Determine the [x, y] coordinate at the center of the cell enclosing the given text.  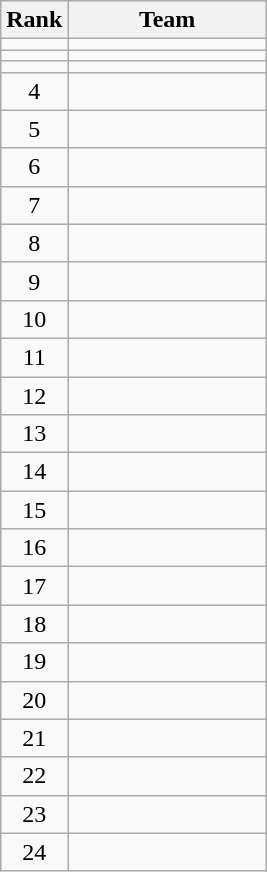
21 [34, 738]
18 [34, 624]
15 [34, 510]
17 [34, 586]
8 [34, 243]
7 [34, 205]
Team [168, 20]
11 [34, 357]
5 [34, 129]
14 [34, 472]
19 [34, 662]
13 [34, 434]
24 [34, 852]
22 [34, 776]
Rank [34, 20]
23 [34, 814]
16 [34, 548]
10 [34, 319]
6 [34, 167]
9 [34, 281]
20 [34, 700]
4 [34, 91]
12 [34, 395]
